For the text-containing cell, return its midpoint in (X, Y) coordinate format. 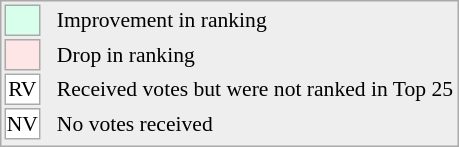
NV (22, 124)
Improvement in ranking (254, 20)
No votes received (254, 124)
Received votes but were not ranked in Top 25 (254, 90)
Drop in ranking (254, 55)
RV (22, 90)
